Extract the [X, Y] coordinate from the center of the cell holding the provided text.  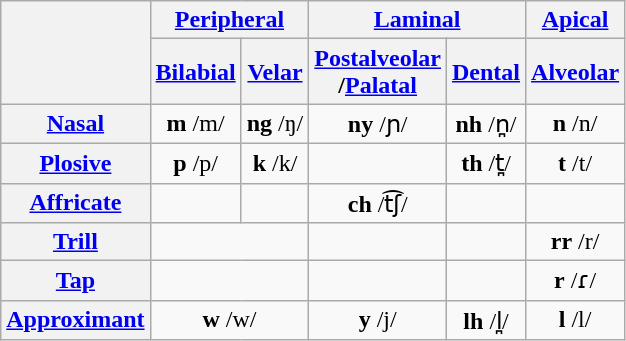
lh /l̪/ [486, 320]
y /j/ [378, 320]
Tap [76, 281]
nh /n̪/ [486, 124]
Approximant [76, 320]
Plosive [76, 163]
p /p/ [196, 163]
Velar [275, 72]
n /n/ [576, 124]
Postalveolar/Palatal [378, 72]
Alveolar [576, 72]
t /t/ [576, 163]
l /l/ [576, 320]
th /t̪/ [486, 163]
Peripheral [230, 20]
Trill [76, 242]
ny /ɲ/ [378, 124]
m /m/ [196, 124]
Bilabial [196, 72]
Laminal [418, 20]
Affricate [76, 203]
rr /r/ [576, 242]
k /k/ [275, 163]
Dental [486, 72]
r /ɾ/ [576, 281]
Nasal [76, 124]
w /w/ [230, 320]
Apical [576, 20]
ch /t͡ʃ/ [378, 203]
ng /ŋ/ [275, 124]
